From the cell containing the given text, extract its center point as (X, Y) coordinate. 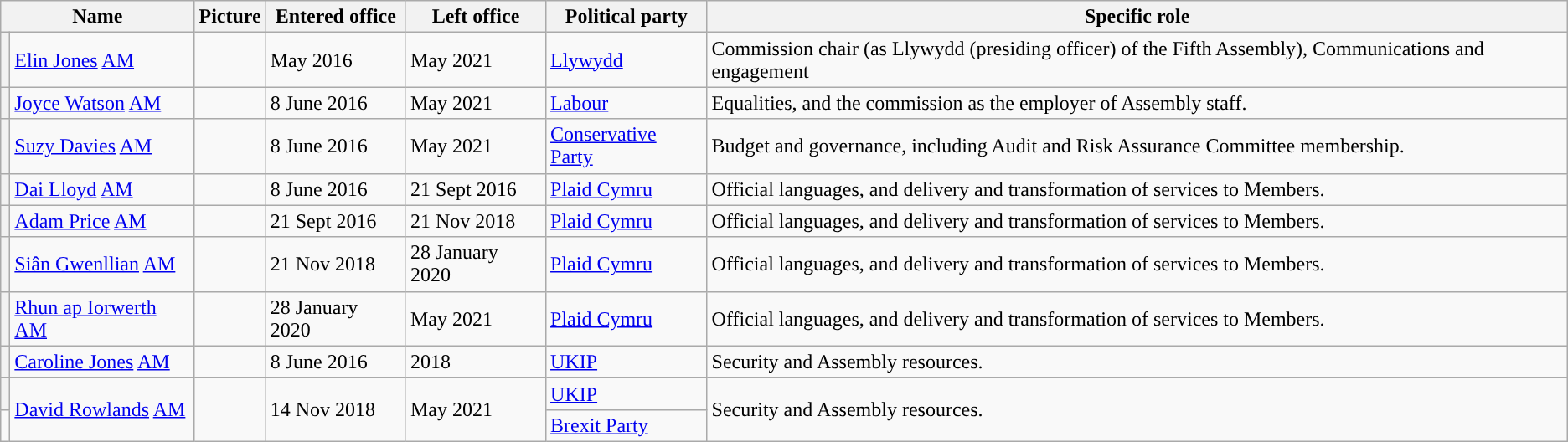
Picture (230, 17)
Name (97, 17)
Adam Price AM (102, 221)
Labour (627, 103)
2018 (476, 362)
Siân Gwenllian AM (102, 265)
Suzy Davies AM (102, 146)
Dai Lloyd AM (102, 189)
Left office (476, 17)
Rhun ap Iorwerth AM (102, 318)
Joyce Watson AM (102, 103)
Elin Jones AM (102, 60)
Entered office (335, 17)
Commission chair (as Llywydd (presiding officer) of the Fifth Assembly), Communications and engagement (1137, 60)
Llywydd (627, 60)
14 Nov 2018 (335, 409)
May 2016 (335, 60)
Budget and governance, including Audit and Risk Assurance Committee membership. (1137, 146)
Caroline Jones AM (102, 362)
Brexit Party (627, 425)
Political party (627, 17)
Equalities, and the commission as the employer of Assembly staff. (1137, 103)
Specific role (1137, 17)
David Rowlands AM (102, 409)
Conservative Party (627, 146)
